Locate the cell with the specified text and output its [X, Y] center coordinate. 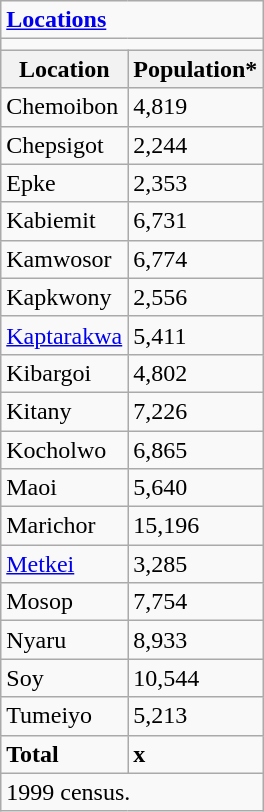
Nyaru [64, 640]
Chepsigot [64, 145]
Maoi [64, 488]
7,754 [196, 602]
Kabiemit [64, 221]
4,819 [196, 107]
6,774 [196, 259]
Population* [196, 69]
7,226 [196, 411]
4,802 [196, 373]
Marichor [64, 526]
Kocholwo [64, 449]
2,244 [196, 145]
2,353 [196, 183]
5,640 [196, 488]
Location [64, 69]
x [196, 754]
Total [64, 754]
Kaptarakwa [64, 335]
2,556 [196, 297]
5,411 [196, 335]
Mosop [64, 602]
10,544 [196, 678]
Kibargoi [64, 373]
Tumeiyo [64, 716]
15,196 [196, 526]
Metkei [64, 564]
1999 census. [132, 792]
5,213 [196, 716]
3,285 [196, 564]
Soy [64, 678]
Epke [64, 183]
Chemoibon [64, 107]
6,731 [196, 221]
6,865 [196, 449]
Locations [132, 20]
8,933 [196, 640]
Kamwosor [64, 259]
Kapkwony [64, 297]
Kitany [64, 411]
